Scan for the cell matching the given text and deliver its [X, Y] coordinate at center. 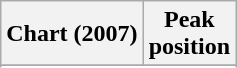
Chart (2007) [72, 34]
Peakposition [189, 34]
